Output the [x, y] coordinate of the center of the cell containing the given text.  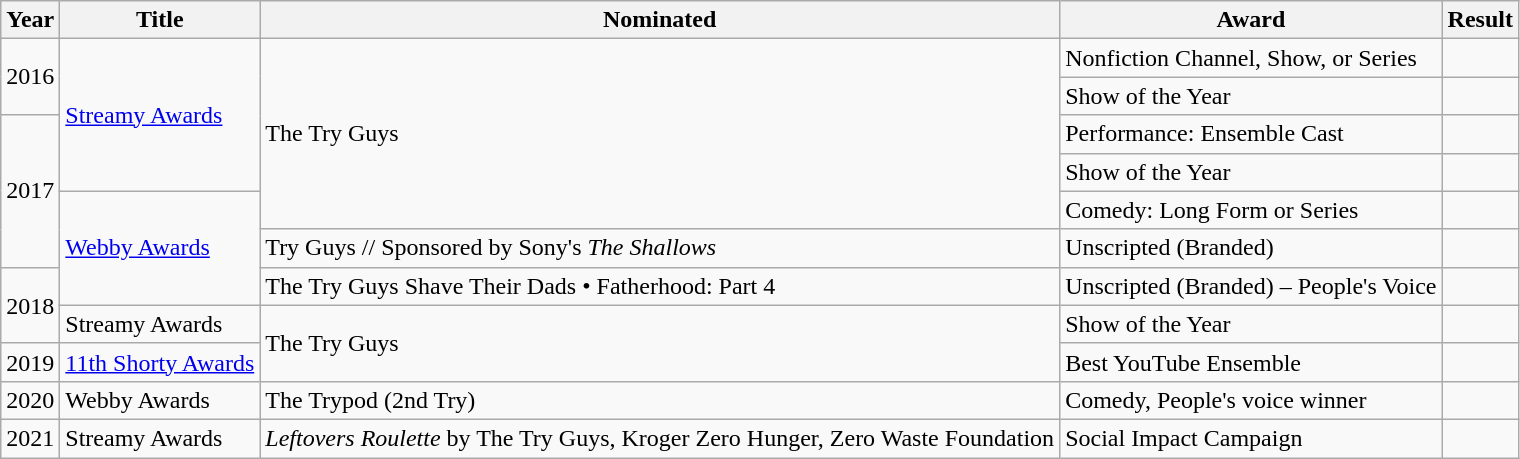
Comedy, People's voice winner [1251, 400]
Title [160, 20]
Performance: Ensemble Cast [1251, 134]
Year [30, 20]
The Try Guys Shave Their Dads • Fatherhood: Part 4 [660, 286]
Result [1480, 20]
Leftovers Roulette by The Try Guys, Kroger Zero Hunger, Zero Waste Foundation [660, 438]
The Trypod (2nd Try) [660, 400]
Try Guys // Sponsored by Sony's The Shallows [660, 248]
Unscripted (Branded) [1251, 248]
2019 [30, 362]
2017 [30, 191]
Unscripted (Branded) – People's Voice [1251, 286]
2021 [30, 438]
2018 [30, 305]
Comedy: Long Form or Series [1251, 210]
Award [1251, 20]
11th Shorty Awards [160, 362]
2016 [30, 77]
Nominated [660, 20]
2020 [30, 400]
Best YouTube Ensemble [1251, 362]
Nonfiction Channel, Show, or Series [1251, 58]
Social Impact Campaign [1251, 438]
